Capture the cell that displays the provided text and extract its (X, Y) central coordinate. 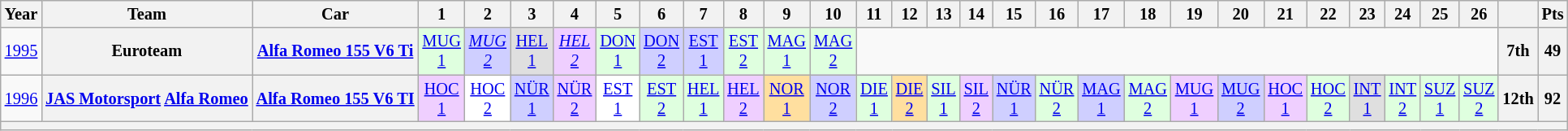
SUZ2 (1479, 98)
DIE1 (874, 98)
Alfa Romeo 155 V6 Ti (336, 51)
21 (1286, 14)
DIE2 (910, 98)
Alfa Romeo 155 V6 TI (336, 98)
NOR2 (833, 98)
19 (1195, 14)
SUZ1 (1440, 98)
7 (703, 14)
6 (661, 14)
JAS Motorsport Alfa Romeo (146, 98)
7th (1518, 51)
1996 (21, 98)
2 (488, 14)
SIL2 (976, 98)
Year (21, 14)
INT1 (1368, 98)
INT2 (1402, 98)
SIL1 (943, 98)
16 (1057, 14)
1 (442, 14)
26 (1479, 14)
Car (336, 14)
10 (833, 14)
11 (874, 14)
92 (1553, 98)
24 (1402, 14)
DON1 (618, 51)
12 (910, 14)
22 (1328, 14)
20 (1240, 14)
1995 (21, 51)
DON2 (661, 51)
14 (976, 14)
Team (146, 14)
4 (575, 14)
5 (618, 14)
23 (1368, 14)
25 (1440, 14)
49 (1553, 51)
Euroteam (146, 51)
17 (1101, 14)
18 (1148, 14)
15 (1014, 14)
3 (532, 14)
13 (943, 14)
Pts (1553, 14)
8 (743, 14)
12th (1518, 98)
NOR1 (787, 98)
9 (787, 14)
